Return (X, Y) of the center of cell containing provided text 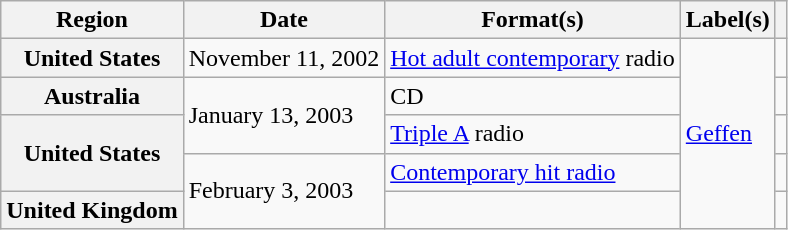
Date (284, 20)
February 3, 2003 (284, 191)
CD (533, 96)
Region (92, 20)
Triple A radio (533, 134)
Format(s) (533, 20)
United Kingdom (92, 210)
Australia (92, 96)
Hot adult contemporary radio (533, 58)
Label(s) (728, 20)
Contemporary hit radio (533, 172)
January 13, 2003 (284, 115)
November 11, 2002 (284, 58)
Geffen (728, 134)
